Detect which cell encompasses the target text, then output its [x, y] center coordinate. 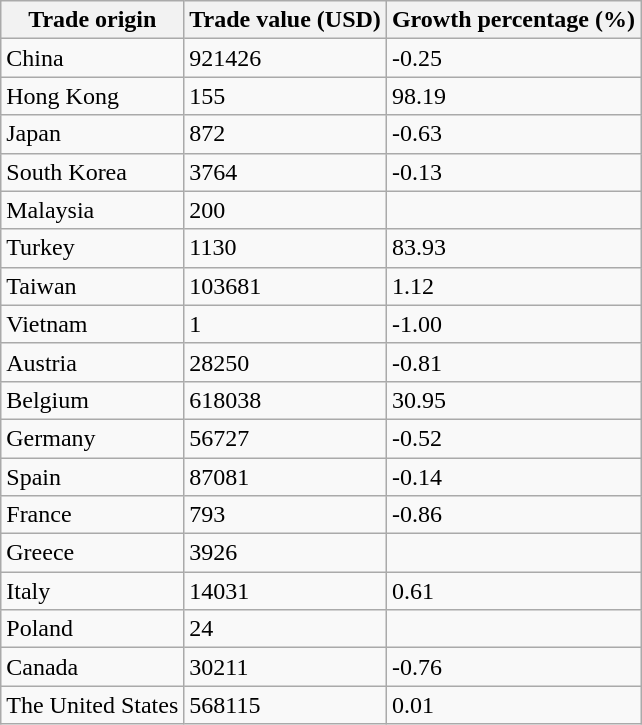
568115 [286, 705]
Italy [92, 591]
0.01 [513, 705]
872 [286, 134]
618038 [286, 400]
China [92, 58]
Hong Kong [92, 96]
Belgium [92, 400]
-0.14 [513, 477]
28250 [286, 362]
921426 [286, 58]
24 [286, 629]
83.93 [513, 248]
200 [286, 210]
Japan [92, 134]
3926 [286, 553]
30.95 [513, 400]
155 [286, 96]
Taiwan [92, 286]
30211 [286, 667]
Trade value (USD) [286, 20]
Austria [92, 362]
-0.63 [513, 134]
Germany [92, 438]
Canada [92, 667]
-0.25 [513, 58]
-0.13 [513, 172]
14031 [286, 591]
56727 [286, 438]
-0.81 [513, 362]
1.12 [513, 286]
Spain [92, 477]
Malaysia [92, 210]
-0.76 [513, 667]
-1.00 [513, 324]
Greece [92, 553]
South Korea [92, 172]
The United States [92, 705]
Poland [92, 629]
Vietnam [92, 324]
1130 [286, 248]
87081 [286, 477]
-0.86 [513, 515]
Turkey [92, 248]
98.19 [513, 96]
3764 [286, 172]
0.61 [513, 591]
1 [286, 324]
Growth percentage (%) [513, 20]
-0.52 [513, 438]
France [92, 515]
103681 [286, 286]
Trade origin [92, 20]
793 [286, 515]
